Extract the (x, y) coordinate from the center of the cell holding the provided text.  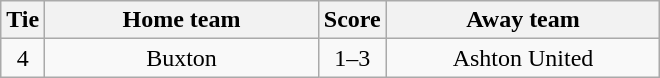
Buxton (182, 58)
Score (352, 20)
Away team (523, 20)
Ashton United (523, 58)
Tie (23, 20)
1–3 (352, 58)
4 (23, 58)
Home team (182, 20)
